Output the [x, y] coordinate of the center of the cell containing the given text.  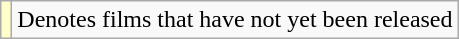
Denotes films that have not yet been released [235, 20]
